Locate the cell with the specified text and output its (X, Y) center coordinate. 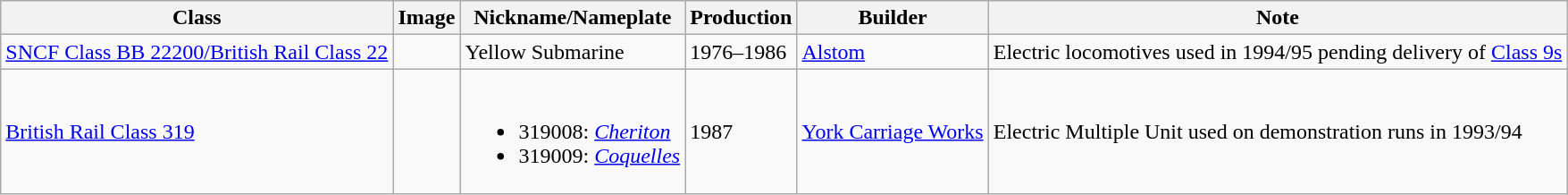
319008: Cheriton319009: Coquelles (573, 131)
1976–1986 (742, 52)
Builder (893, 18)
Electric locomotives used in 1994/95 pending delivery of Class 9s (1278, 52)
Yellow Submarine (573, 52)
York Carriage Works (893, 131)
Class (197, 18)
Note (1278, 18)
British Rail Class 319 (197, 131)
1987 (742, 131)
SNCF Class BB 22200/British Rail Class 22 (197, 52)
Nickname/Nameplate (573, 18)
Image (427, 18)
Electric Multiple Unit used on demonstration runs in 1993/94 (1278, 131)
Alstom (893, 52)
Production (742, 18)
